Return the [x, y] coordinate for the center point of the cell that contains the specified text.  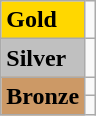
Silver [43, 58]
Bronze [43, 96]
Gold [43, 20]
